From the cell containing the given text, extract its center point as (X, Y) coordinate. 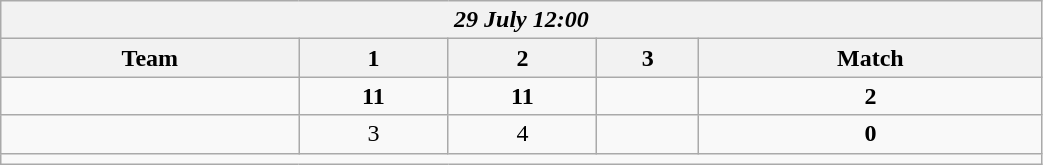
4 (522, 134)
29 July 12:00 (522, 20)
Match (870, 58)
1 (374, 58)
0 (870, 134)
Team (150, 58)
